Provide the (X, Y) coordinate of the cell's center where the given text is located.  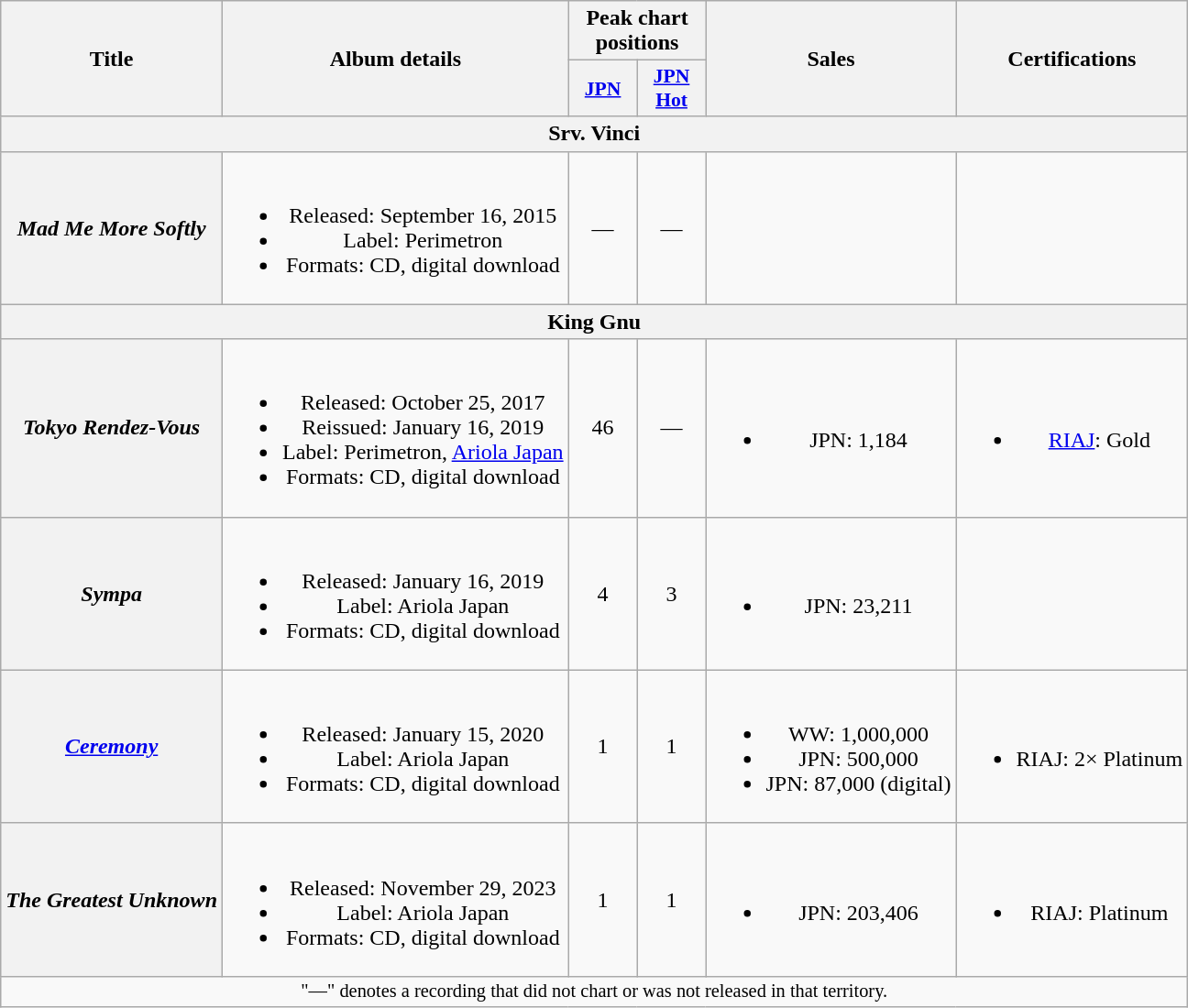
Ceremony (112, 746)
Released: October 25, 2017Reissued: January 16, 2019Label: Perimetron, Ariola JapanFormats: CD, digital download (396, 428)
King Gnu (594, 322)
Peak chart positions (637, 31)
Sales (830, 59)
Tokyo Rendez-Vous (112, 428)
Title (112, 59)
46 (603, 428)
Released: January 16, 2019Label: Ariola JapanFormats: CD, digital download (396, 594)
JPN Hot (671, 88)
RIAJ: Platinum (1072, 900)
Released: January 15, 2020Label: Ariola JapanFormats: CD, digital download (396, 746)
RIAJ: 2× Platinum (1072, 746)
3 (671, 594)
Album details (396, 59)
JPN (603, 88)
"—" denotes a recording that did not chart or was not released in that territory. (594, 992)
Released: November 29, 2023Label: Ariola JapanFormats: CD, digital download (396, 900)
Srv. Vinci (594, 134)
JPN: 1,184 (830, 428)
Released: September 16, 2015Label: PerimetronFormats: CD, digital download (396, 227)
RIAJ: Gold (1072, 428)
Sympa (112, 594)
Certifications (1072, 59)
The Greatest Unknown (112, 900)
WW: 1,000,000JPN: 500,000JPN: 87,000 (digital) (830, 746)
JPN: 203,406 (830, 900)
Mad Me More Softly (112, 227)
JPN: 23,211 (830, 594)
4 (603, 594)
